Extract the (x, y) coordinate from the center of the cell holding the provided text.  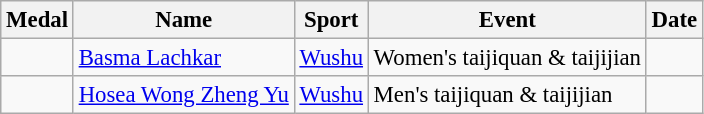
Sport (331, 20)
Men's taijiquan & taijijian (507, 95)
Date (674, 20)
Medal (38, 20)
Event (507, 20)
Name (184, 20)
Basma Lachkar (184, 58)
Women's taijiquan & taijijian (507, 58)
Hosea Wong Zheng Yu (184, 95)
